Return [x, y] of the center of cell containing provided text 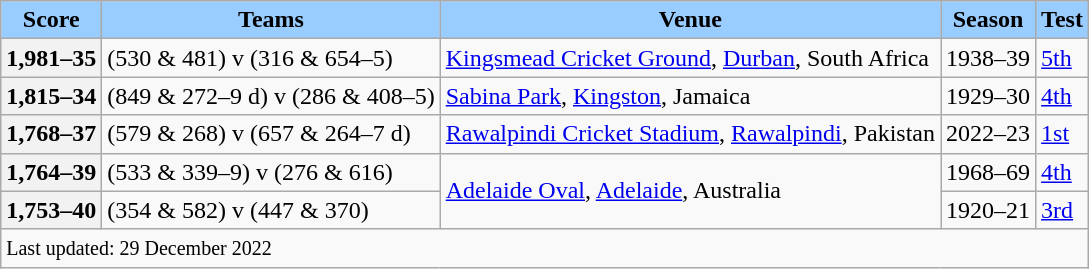
(533 & 339–9) v (276 & 616) [271, 172]
1,753–40 [52, 210]
3rd [1062, 210]
Test [1062, 20]
1,815–34 [52, 96]
1938–39 [988, 58]
1st [1062, 134]
1968–69 [988, 172]
5th [1062, 58]
1,764–39 [52, 172]
Last updated: 29 December 2022 [545, 248]
Rawalpindi Cricket Stadium, Rawalpindi, Pakistan [690, 134]
1,768–37 [52, 134]
Season [988, 20]
(579 & 268) v (657 & 264–7 d) [271, 134]
Score [52, 20]
Teams [271, 20]
1929–30 [988, 96]
Sabina Park, Kingston, Jamaica [690, 96]
Venue [690, 20]
1920–21 [988, 210]
2022–23 [988, 134]
1,981–35 [52, 58]
(354 & 582) v (447 & 370) [271, 210]
Kingsmead Cricket Ground, Durban, South Africa [690, 58]
(530 & 481) v (316 & 654–5) [271, 58]
Adelaide Oval, Adelaide, Australia [690, 191]
(849 & 272–9 d) v (286 & 408–5) [271, 96]
